Identify which cell holds the provided text, then report its [X, Y] central coordinate. 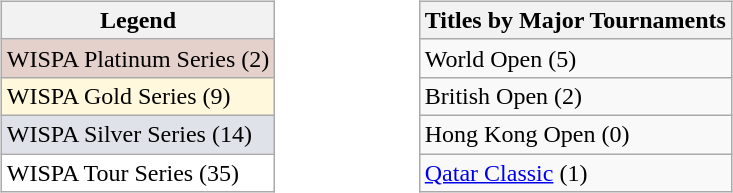
Qatar Classic (1) [575, 173]
Hong Kong Open (0) [575, 134]
WISPA Gold Series (9) [138, 96]
WISPA Tour Series (35) [138, 173]
WISPA Platinum Series (2) [138, 58]
British Open (2) [575, 96]
WISPA Silver Series (14) [138, 134]
World Open (5) [575, 58]
Legend [138, 20]
Titles by Major Tournaments [575, 20]
